Pinpoint the cell where the given text exists, returning its (X, Y) midpoint coordinate. 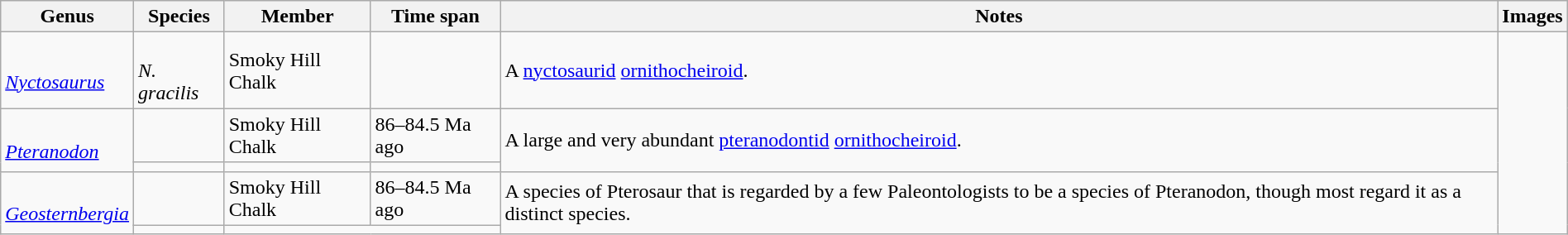
A nyctosaurid ornithocheiroid. (999, 70)
N. gracilis (179, 70)
Genus (68, 17)
Member (298, 17)
Notes (999, 17)
A species of Pterosaur that is regarded by a few Paleontologists to be a species of Pteranodon, though most regard it as a distinct species. (999, 203)
Nyctosaurus (68, 70)
Pteranodon (68, 140)
Images (1532, 17)
Species (179, 17)
A large and very abundant pteranodontid ornithocheiroid. (999, 140)
Time span (435, 17)
Geosternbergia (68, 203)
